From the cell containing the given text, extract its center point as (x, y) coordinate. 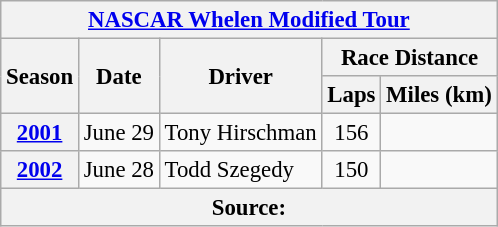
June 28 (118, 170)
Laps (352, 95)
Driver (240, 76)
Race Distance (410, 58)
Season (40, 76)
Source: (249, 208)
156 (352, 133)
Miles (km) (439, 95)
Date (118, 76)
2001 (40, 133)
June 29 (118, 133)
2002 (40, 170)
150 (352, 170)
NASCAR Whelen Modified Tour (249, 20)
Tony Hirschman (240, 133)
Todd Szegedy (240, 170)
